Output the [x, y] coordinate of the center of the cell containing the given text.  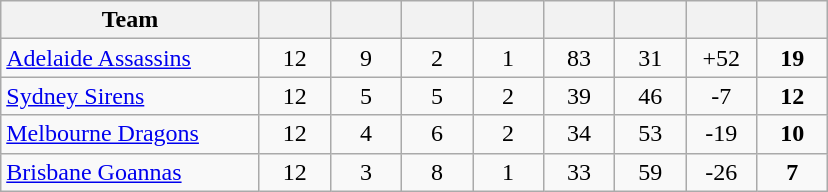
33 [580, 172]
19 [792, 58]
Melbourne Dragons [130, 134]
3 [366, 172]
Brisbane Goannas [130, 172]
83 [580, 58]
6 [436, 134]
Team [130, 20]
46 [650, 96]
Sydney Sirens [130, 96]
9 [366, 58]
-26 [722, 172]
-19 [722, 134]
39 [580, 96]
10 [792, 134]
34 [580, 134]
53 [650, 134]
59 [650, 172]
4 [366, 134]
+52 [722, 58]
7 [792, 172]
-7 [722, 96]
8 [436, 172]
Adelaide Assassins [130, 58]
31 [650, 58]
